Find where the given text appears and provide that cell's center as (X, Y) coordinate. 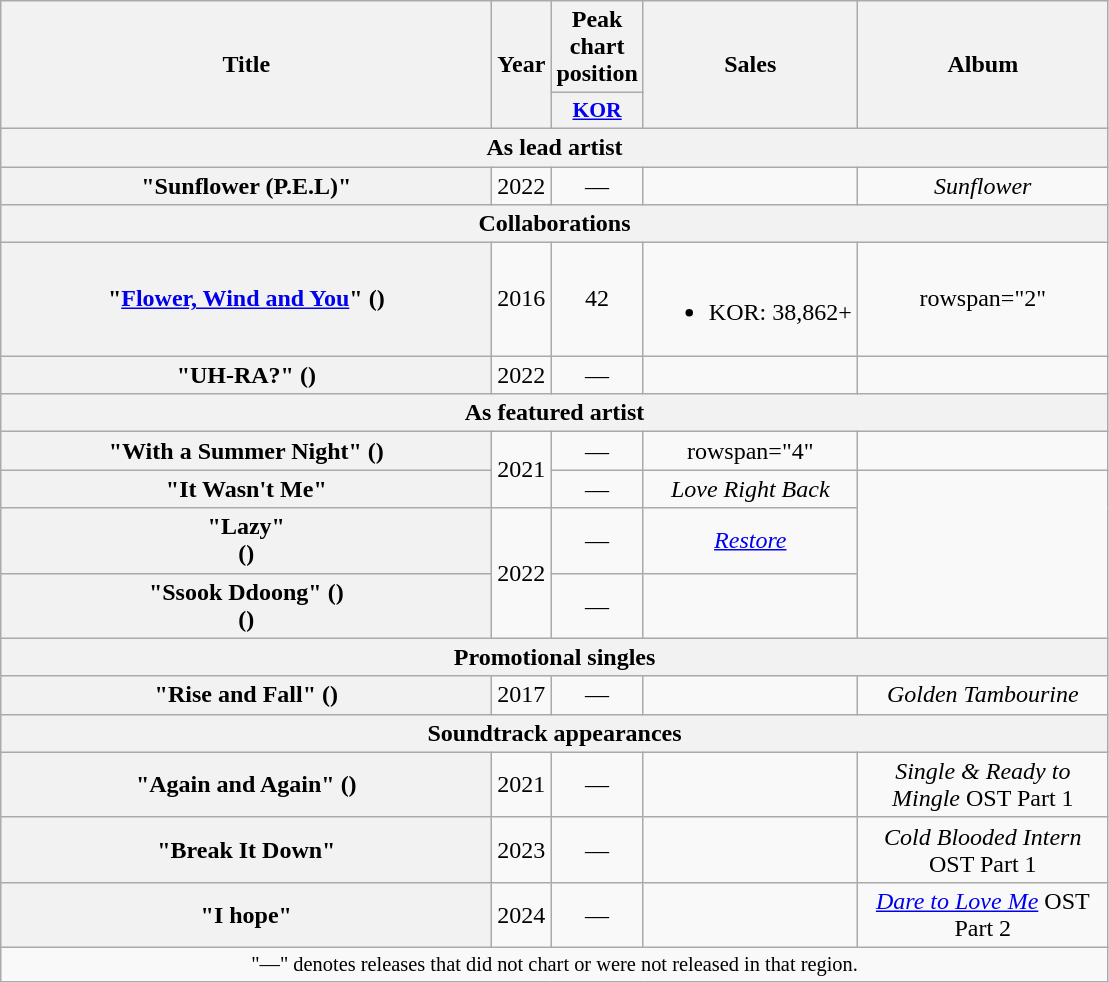
"Again and Again" () (246, 784)
Cold Blooded Intern OST Part 1 (982, 850)
Collaborations (555, 224)
As featured artist (555, 413)
Dare to Love Me OST Part 2 (982, 914)
Album (982, 65)
rowspan="2" (982, 300)
2024 (522, 914)
Single & Ready to Mingle OST Part 1 (982, 784)
Love Right Back (750, 489)
"Break It Down" (246, 850)
KOR: 38,862+ (750, 300)
"Ssook Ddoong" ()() (246, 606)
"Flower, Wind and You" () (246, 300)
Year (522, 65)
"I hope" (246, 914)
KOR (597, 111)
"—" denotes releases that did not chart or were not released in that region. (555, 964)
2017 (522, 695)
"With a Summer Night" () (246, 451)
Peak chart position (597, 47)
Title (246, 65)
"UH-RA?" () (246, 375)
Promotional singles (555, 657)
"It Wasn't Me" (246, 489)
2023 (522, 850)
2016 (522, 300)
Restore (750, 540)
"Sunflower (P.E.L)" (246, 185)
42 (597, 300)
Soundtrack appearances (555, 733)
rowspan="4" (750, 451)
Sales (750, 65)
Golden Tambourine (982, 695)
"Rise and Fall" () (246, 695)
"Lazy"() (246, 540)
Sunflower (982, 185)
As lead artist (555, 147)
